Identify which cell holds the provided text, then report its (x, y) central coordinate. 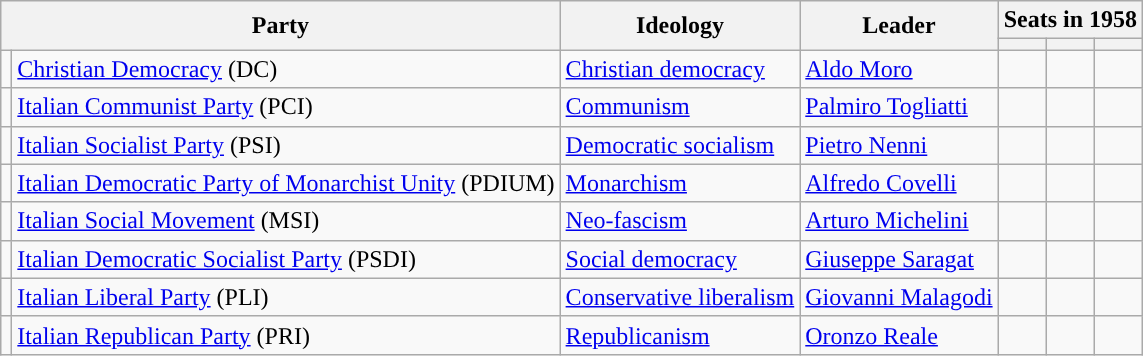
Monarchism (680, 183)
Seats in 1958 (1070, 20)
Italian Liberal Party (PLI) (286, 297)
Italian Democratic Party of Monarchist Unity (PDIUM) (286, 183)
Italian Social Movement (MSI) (286, 221)
Italian Communist Party (PCI) (286, 107)
Pietro Nenni (899, 145)
Ideology (680, 26)
Communism (680, 107)
Giovanni Malagodi (899, 297)
Democratic socialism (680, 145)
Oronzo Reale (899, 335)
Conservative liberalism (680, 297)
Alfredo Covelli (899, 183)
Christian democracy (680, 69)
Leader (899, 26)
Italian Republican Party (PRI) (286, 335)
Italian Socialist Party (PSI) (286, 145)
Party (280, 26)
Republicanism (680, 335)
Giuseppe Saragat (899, 259)
Christian Democracy (DC) (286, 69)
Palmiro Togliatti (899, 107)
Neo-fascism (680, 221)
Aldo Moro (899, 69)
Italian Democratic Socialist Party (PSDI) (286, 259)
Social democracy (680, 259)
Arturo Michelini (899, 221)
